Search for the cell housing the specified text and yield its (X, Y) center coordinate. 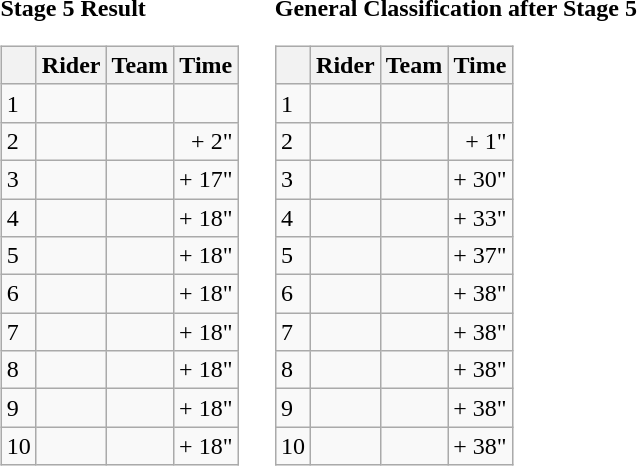
+ 30" (480, 179)
+ 17" (206, 179)
+ 33" (480, 217)
+ 1" (480, 141)
+ 37" (480, 256)
+ 2" (206, 141)
